Return the (x, y) coordinate for the center point of the cell that contains the specified text.  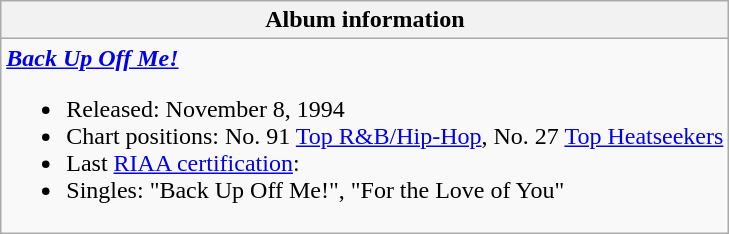
Album information (365, 20)
